Provide the [x, y] coordinate of the cell's center where the given text is located.  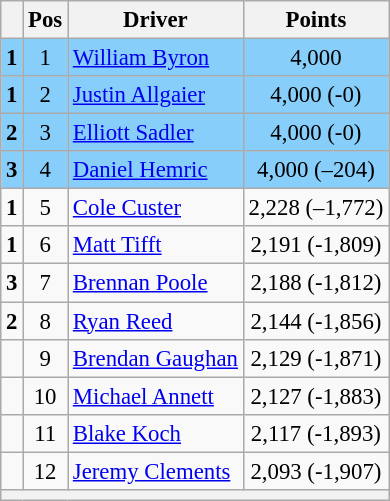
2,117 (-1,893) [316, 433]
9 [46, 358]
6 [46, 245]
Cole Custer [156, 208]
Brendan Gaughan [156, 358]
12 [46, 471]
Brennan Poole [156, 283]
4,000 (–204) [316, 170]
Jeremy Clements [156, 471]
7 [46, 283]
11 [46, 433]
Driver [156, 20]
2,228 (–1,772) [316, 208]
2,191 (-1,809) [316, 245]
Blake Koch [156, 433]
4 [46, 170]
William Byron [156, 58]
5 [46, 208]
2,093 (-1,907) [316, 471]
Justin Allgaier [156, 95]
Michael Annett [156, 396]
Points [316, 20]
8 [46, 321]
2,129 (-1,871) [316, 358]
2,127 (-1,883) [316, 396]
10 [46, 396]
Matt Tifft [156, 245]
2,144 (-1,856) [316, 321]
2,188 (-1,812) [316, 283]
Elliott Sadler [156, 133]
Daniel Hemric [156, 170]
Ryan Reed [156, 321]
4,000 [316, 58]
Pos [46, 20]
